Return [X, Y] of the center of cell containing provided text 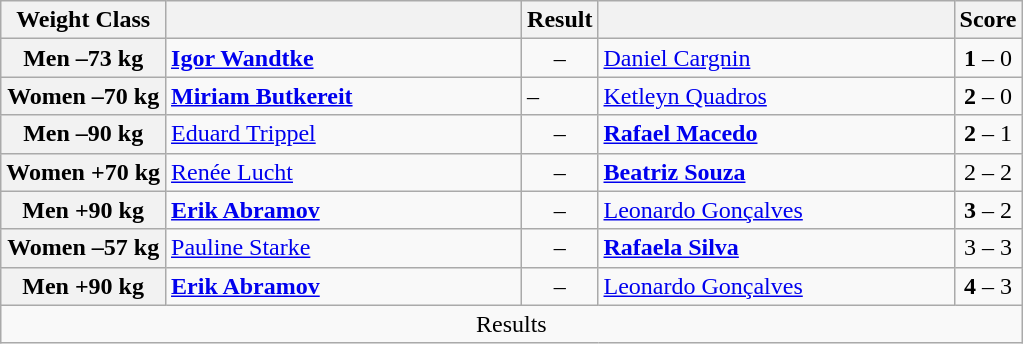
2 – 1 [988, 134]
Results [512, 324]
3 – 3 [988, 248]
3 – 2 [988, 210]
Ketleyn Quadros [776, 96]
2 – 2 [988, 172]
1 – 0 [988, 58]
Women +70 kg [84, 172]
Women –57 kg [84, 248]
Result [560, 20]
Men –73 kg [84, 58]
Beatriz Souza [776, 172]
Pauline Starke [344, 248]
Women –70 kg [84, 96]
2 – 0 [988, 96]
Igor Wandtke [344, 58]
Eduard Trippel [344, 134]
Daniel Cargnin [776, 58]
Renée Lucht [344, 172]
Miriam Butkereit [344, 96]
Rafaela Silva [776, 248]
4 – 3 [988, 286]
Weight Class [84, 20]
Men –90 kg [84, 134]
Score [988, 20]
Rafael Macedo [776, 134]
